For the text-containing cell, return its midpoint in [X, Y] coordinate format. 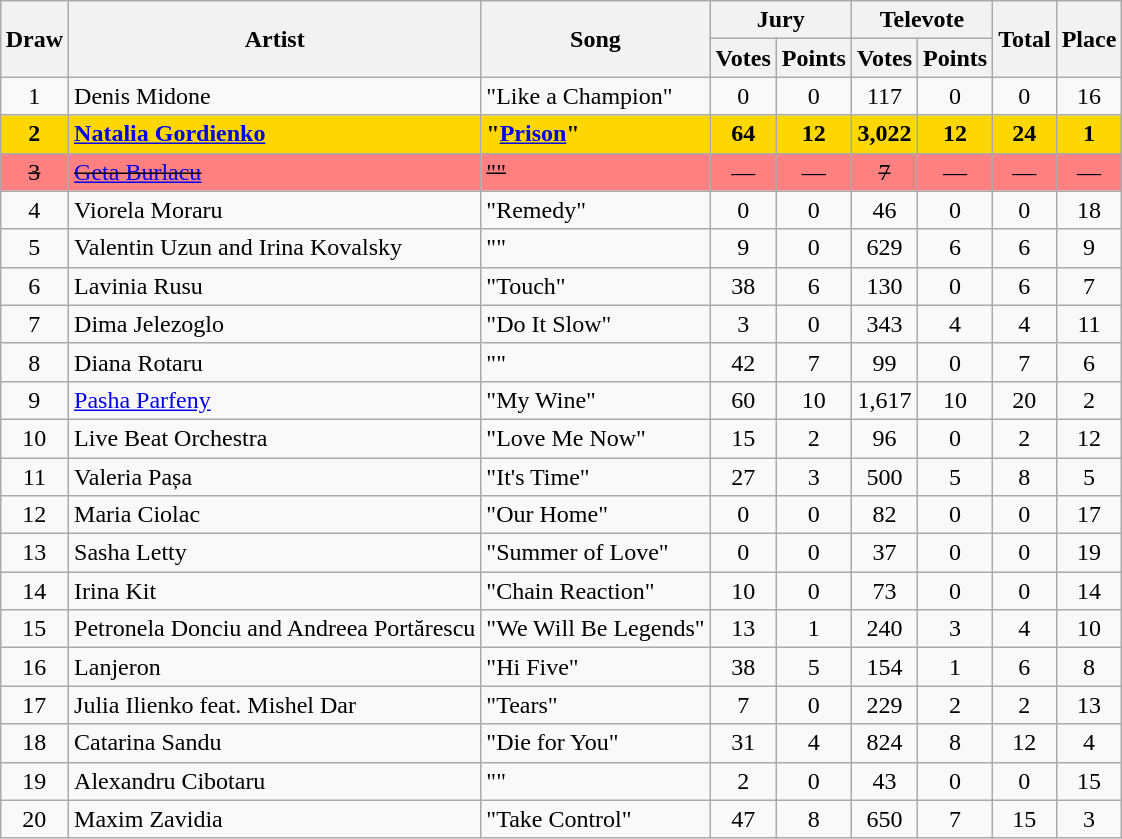
Julia Ilienko feat. Mishel Dar [275, 705]
46 [884, 210]
47 [743, 819]
500 [884, 477]
1,617 [884, 400]
60 [743, 400]
824 [884, 743]
"Hi Five" [596, 667]
229 [884, 705]
Catarina Sandu [275, 743]
130 [884, 286]
"Our Home" [596, 515]
Place [1089, 39]
"Love Me Now" [596, 438]
"Tears" [596, 705]
117 [884, 96]
"It's Time" [596, 477]
"Do It Slow" [596, 324]
Total [1025, 39]
Diana Rotaru [275, 362]
"Prison" [596, 134]
"Like a Champion" [596, 96]
"Touch" [596, 286]
154 [884, 667]
73 [884, 591]
Maxim Zavidia [275, 819]
96 [884, 438]
"Chain Reaction" [596, 591]
24 [1025, 134]
Alexandru Cibotaru [275, 781]
"Take Control" [596, 819]
31 [743, 743]
3,022 [884, 134]
Artist [275, 39]
Sasha Letty [275, 553]
Draw [34, 39]
82 [884, 515]
"Die for You" [596, 743]
64 [743, 134]
Geta Burlacu [275, 172]
343 [884, 324]
99 [884, 362]
Live Beat Orchestra [275, 438]
"Remedy" [596, 210]
Irina Kit [275, 591]
Jury [780, 20]
42 [743, 362]
Lanjeron [275, 667]
650 [884, 819]
Denis Midone [275, 96]
240 [884, 629]
Maria Ciolac [275, 515]
Valentin Uzun and Irina Kovalsky [275, 248]
37 [884, 553]
Valeria Pașa [275, 477]
Natalia Gordienko [275, 134]
27 [743, 477]
Viorela Moraru [275, 210]
"We Will Be Legends" [596, 629]
Petronela Donciu and Andreea Portărescu [275, 629]
Lavinia Rusu [275, 286]
"My Wine" [596, 400]
43 [884, 781]
Televote [922, 20]
Pasha Parfeny [275, 400]
629 [884, 248]
"Summer of Love" [596, 553]
Song [596, 39]
Dima Jelezoglo [275, 324]
